Locate the cell with the specified text and output its [x, y] center coordinate. 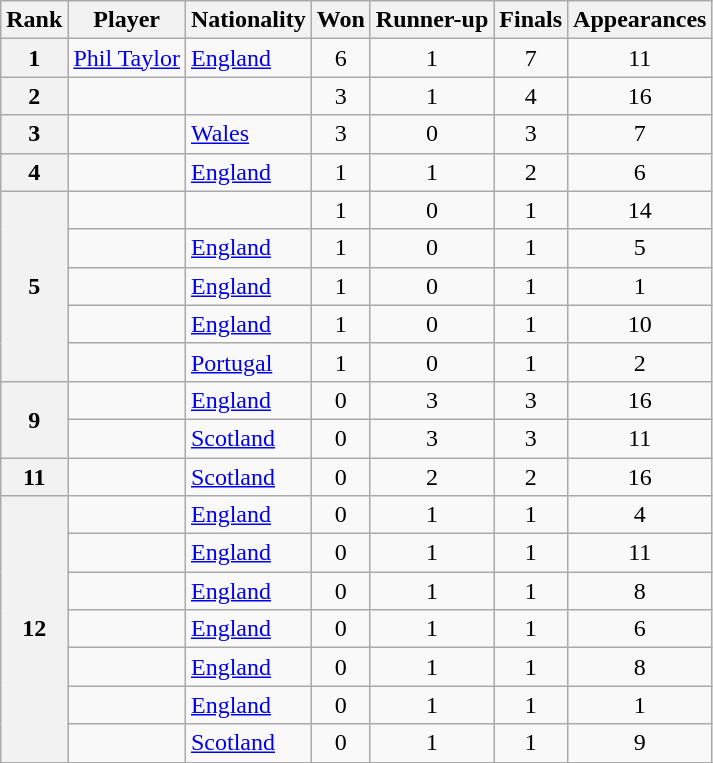
Portugal [248, 362]
Phil Taylor [127, 58]
14 [640, 210]
Wales [248, 134]
Won [340, 20]
Nationality [248, 20]
Finals [531, 20]
Appearances [640, 20]
10 [640, 324]
Rank [34, 20]
Runner-up [432, 20]
Player [127, 20]
12 [34, 629]
